Pinpoint the cell where the given text exists, returning its (x, y) midpoint coordinate. 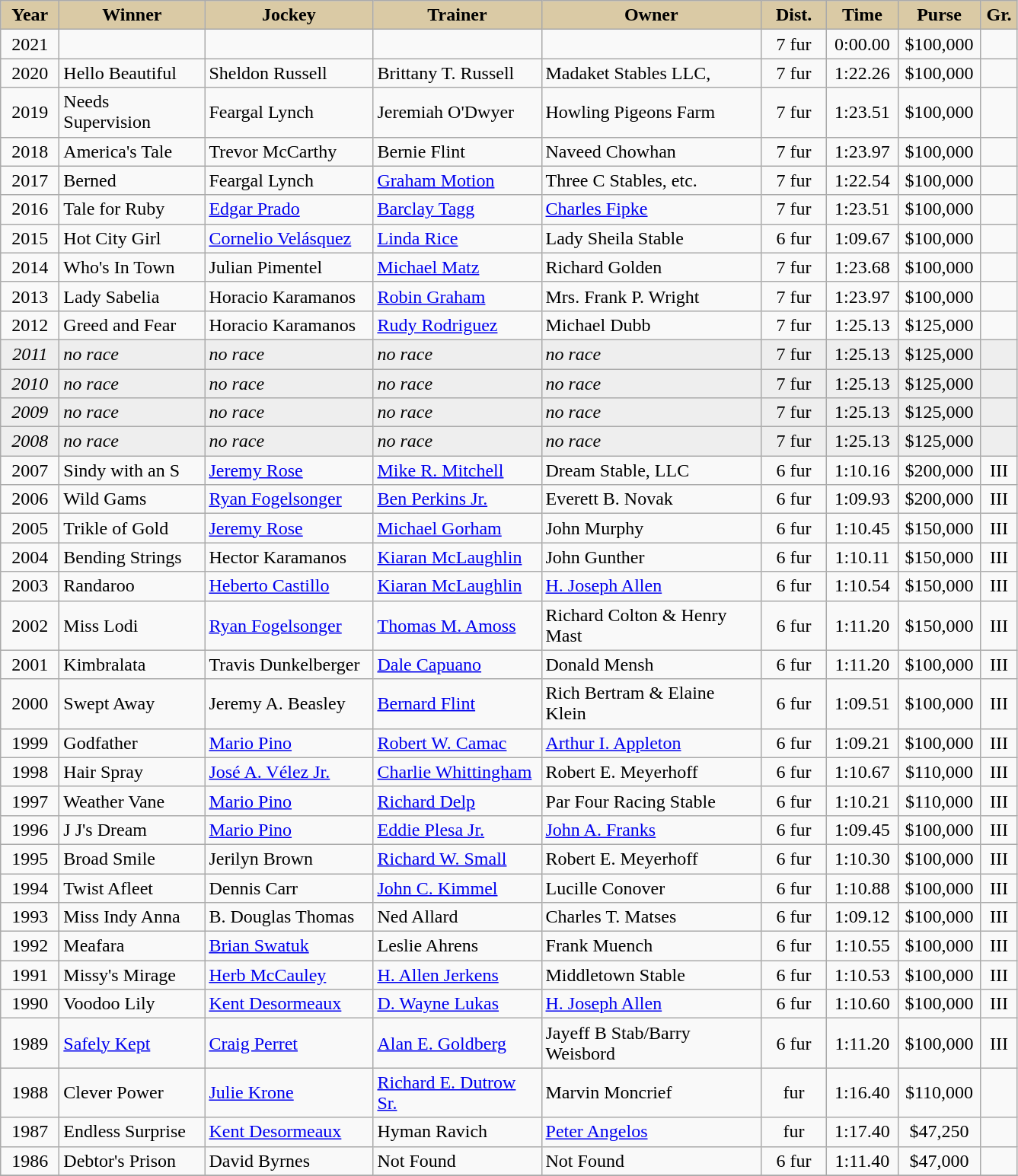
1:17.40 (863, 1132)
Leslie Ahrens (457, 946)
Michael Matz (457, 267)
Dale Capuano (457, 664)
1:09.51 (863, 703)
1:10.45 (863, 528)
Julian Pimentel (289, 267)
Hot City Girl (132, 238)
Middletown Stable (652, 975)
Travis Dunkelberger (289, 664)
1998 (30, 772)
1:10.53 (863, 975)
2001 (30, 664)
Charlie Whittingham (457, 772)
1:09.12 (863, 917)
Edgar Prado (289, 209)
Robin Graham (457, 296)
1987 (30, 1132)
Graham Motion (457, 180)
Jayeff B Stab/Barry Weisbord (652, 1043)
Clever Power (132, 1093)
Hector Karamanos (289, 557)
Rudy Rodriguez (457, 325)
José A. Vélez Jr. (289, 772)
Richard Golden (652, 267)
Owner (652, 15)
Thomas M. Amoss (457, 626)
Brian Swatuk (289, 946)
2010 (30, 383)
1990 (30, 1004)
1:09.93 (863, 499)
2008 (30, 441)
Richard Delp (457, 801)
David Byrnes (289, 1161)
B. Douglas Thomas (289, 917)
1:16.40 (863, 1093)
1995 (30, 859)
Sindy with an S (132, 470)
1:10.30 (863, 859)
Barclay Tagg (457, 209)
Mrs. Frank P. Wright (652, 296)
$47,250 (940, 1132)
2013 (30, 296)
0:00.00 (863, 44)
Craig Perret (289, 1043)
Missy's Mirage (132, 975)
Sheldon Russell (289, 73)
Robert W. Camac (457, 743)
1989 (30, 1043)
1:10.67 (863, 772)
Michael Gorham (457, 528)
Julie Krone (289, 1093)
Hello Beautiful (132, 73)
Charles T. Matses (652, 917)
2020 (30, 73)
Debtor's Prison (132, 1161)
Miss Indy Anna (132, 917)
1:10.16 (863, 470)
Lady Sheila Stable (652, 238)
Weather Vane (132, 801)
1992 (30, 946)
Frank Muench (652, 946)
1:10.88 (863, 888)
1:09.45 (863, 830)
1:23.68 (863, 267)
Dream Stable, LLC (652, 470)
Michael Dubb (652, 325)
Meafara (132, 946)
1996 (30, 830)
1993 (30, 917)
1:22.26 (863, 73)
Three C Stables, etc. (652, 180)
Safely Kept (132, 1043)
Purse (940, 15)
John Murphy (652, 528)
Swept Away (132, 703)
2014 (30, 267)
Richard W. Small (457, 859)
2006 (30, 499)
Voodoo Lily (132, 1004)
Arthur I. Appleton (652, 743)
1:22.54 (863, 180)
John Gunther (652, 557)
H. Allen Jerkens (457, 975)
Trevor McCarthy (289, 151)
Endless Surprise (132, 1132)
2011 (30, 354)
2009 (30, 413)
2004 (30, 557)
Dist. (794, 15)
1:10.55 (863, 946)
2000 (30, 703)
1:11.40 (863, 1161)
Madaket Stables LLC, (652, 73)
Charles Fipke (652, 209)
Broad Smile (132, 859)
Wild Gams (132, 499)
John C. Kimmel (457, 888)
J J's Dream (132, 830)
Lucille Conover (652, 888)
Time (863, 15)
1997 (30, 801)
1:10.60 (863, 1004)
Alan E. Goldberg (457, 1043)
2002 (30, 626)
Dennis Carr (289, 888)
Herb McCauley (289, 975)
Hair Spray (132, 772)
Godfather (132, 743)
1994 (30, 888)
Trainer (457, 15)
1:10.54 (863, 586)
Greed and Fear (132, 325)
Donald Mensh (652, 664)
Bernard Flint (457, 703)
Bernie Flint (457, 151)
Howling Pigeons Farm (652, 113)
Marvin Moncrief (652, 1093)
Richard E. Dutrow Sr. (457, 1093)
Naveed Chowhan (652, 151)
2017 (30, 180)
D. Wayne Lukas (457, 1004)
1986 (30, 1161)
1:09.67 (863, 238)
Jockey (289, 15)
Ned Allard (457, 917)
Cornelio Velásquez (289, 238)
2005 (30, 528)
Twist Afleet (132, 888)
2007 (30, 470)
Everett B. Novak (652, 499)
Berned (132, 180)
Who's In Town (132, 267)
Trikle of Gold (132, 528)
Brittany T. Russell (457, 73)
Bending Strings (132, 557)
Hyman Ravich (457, 1132)
Jeremy A. Beasley (289, 703)
Gr. (999, 15)
Winner (132, 15)
Peter Angelos (652, 1132)
1999 (30, 743)
Tale for Ruby (132, 209)
Jeremiah O'Dwyer (457, 113)
1:10.11 (863, 557)
1988 (30, 1093)
2018 (30, 151)
Eddie Plesa Jr. (457, 830)
Year (30, 15)
Needs Supervision (132, 113)
2021 (30, 44)
Richard Colton & Henry Mast (652, 626)
Rich Bertram & Elaine Klein (652, 703)
$47,000 (940, 1161)
Heberto Castillo (289, 586)
Randaroo (132, 586)
1991 (30, 975)
2003 (30, 586)
2019 (30, 113)
Ben Perkins Jr. (457, 499)
Lady Sabelia (132, 296)
Mike R. Mitchell (457, 470)
2016 (30, 209)
Miss Lodi (132, 626)
Par Four Racing Stable (652, 801)
1:09.21 (863, 743)
John A. Franks (652, 830)
Jerilyn Brown (289, 859)
1:10.21 (863, 801)
2012 (30, 325)
America's Tale (132, 151)
Linda Rice (457, 238)
Kimbralata (132, 664)
2015 (30, 238)
